From the cell containing the given text, extract its center point as [x, y] coordinate. 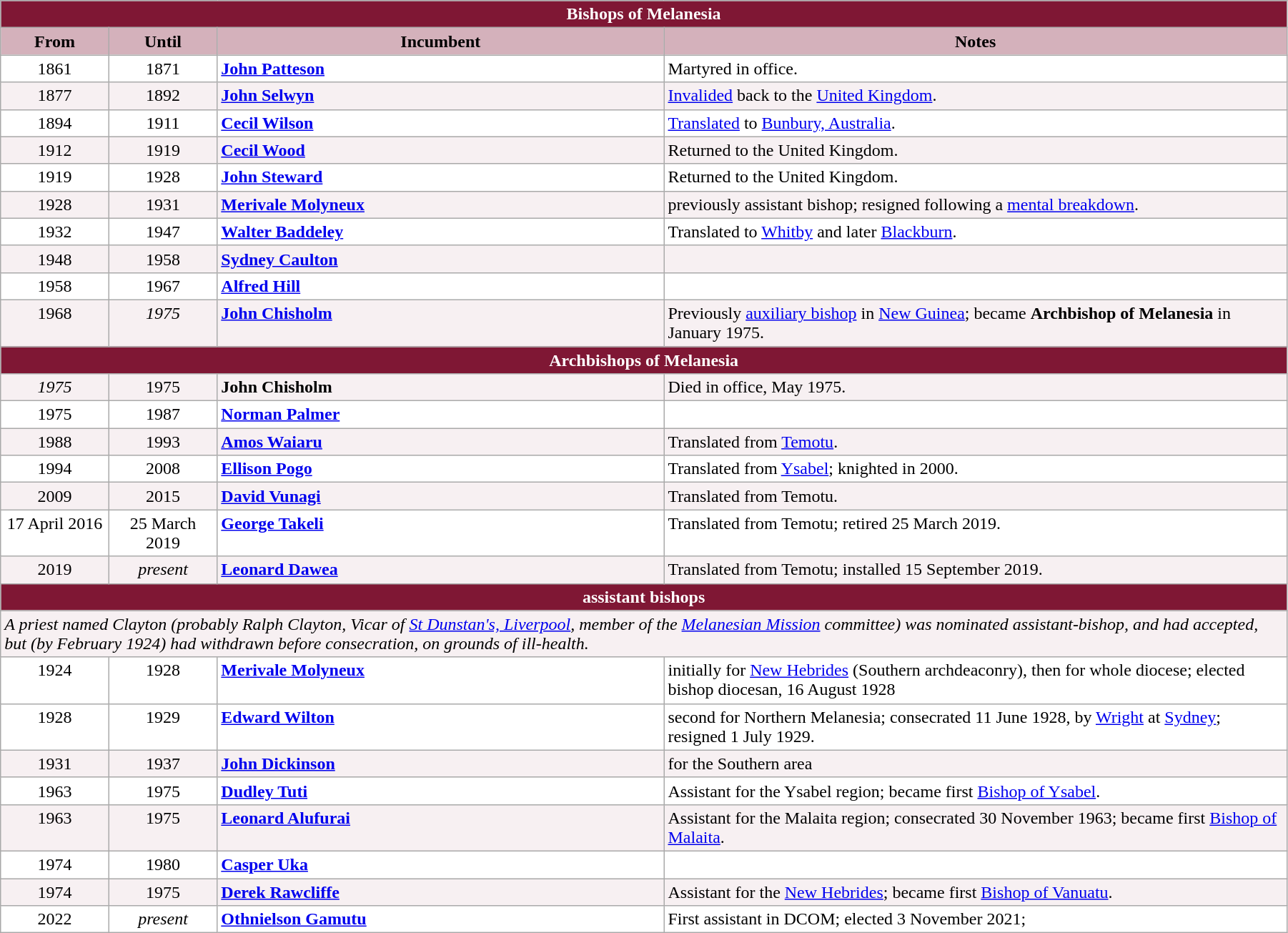
1947 [163, 232]
1948 [55, 259]
Martyred in office. [976, 69]
Amos Waiaru [440, 442]
Cecil Wood [440, 150]
First assistant in DCOM; elected 3 November 2021; [976, 919]
Leonard Dawea [440, 570]
John Selwyn [440, 96]
1892 [163, 96]
1987 [163, 415]
1937 [163, 764]
1988 [55, 442]
Alfred Hill [440, 286]
1924 [55, 681]
Notes [976, 41]
17 April 2016 [55, 533]
1993 [163, 442]
1894 [55, 123]
1877 [55, 96]
Cecil Wilson [440, 123]
2019 [55, 570]
David Vunagi [440, 496]
Died in office, May 1975. [976, 387]
for the Southern area [976, 764]
1994 [55, 469]
Translated from Temotu; installed 15 September 2019. [976, 570]
Assistant for the New Hebrides; became first Bishop of Vanuatu. [976, 892]
John Patteson [440, 69]
John Dickinson [440, 764]
1929 [163, 726]
1871 [163, 69]
previously assistant bishop; resigned following a mental breakdown. [976, 204]
Leonard Alufurai [440, 828]
2008 [163, 469]
Incumbent [440, 41]
Translated from Ysabel; knighted in 2000. [976, 469]
Norman Palmer [440, 415]
1968 [55, 323]
John Steward [440, 177]
1980 [163, 864]
1912 [55, 150]
Sydney Caulton [440, 259]
2015 [163, 496]
Othnielson Gamutu [440, 919]
Walter Baddeley [440, 232]
1861 [55, 69]
George Takeli [440, 533]
From [55, 41]
2009 [55, 496]
Previously auxiliary bishop in New Guinea; became Archbishop of Melanesia in January 1975. [976, 323]
Translated to Whitby and later Blackburn. [976, 232]
Casper Uka [440, 864]
Assistant for the Malaita region; consecrated 30 November 1963; became first Bishop of Malaita. [976, 828]
Translated from Temotu; retired 25 March 2019. [976, 533]
Invalided back to the United Kingdom. [976, 96]
Translated to Bunbury, Australia. [976, 123]
Archbishops of Melanesia [644, 360]
Bishops of Melanesia [644, 14]
Until [163, 41]
Ellison Pogo [440, 469]
1967 [163, 286]
Derek Rawcliffe [440, 892]
Dudley Tuti [440, 791]
1932 [55, 232]
assistant bishops [644, 597]
1911 [163, 123]
2022 [55, 919]
25 March 2019 [163, 533]
second for Northern Melanesia; consecrated 11 June 1928, by Wright at Sydney; resigned 1 July 1929. [976, 726]
Edward Wilton [440, 726]
Assistant for the Ysabel region; became first Bishop of Ysabel. [976, 791]
initially for New Hebrides (Southern archdeaconry), then for whole diocese; elected bishop diocesan, 16 August 1928 [976, 681]
